Return (x, y) of the center of cell containing provided text 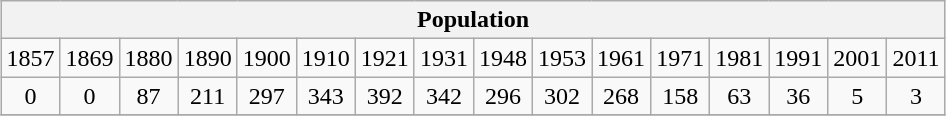
268 (622, 96)
1953 (562, 58)
211 (208, 96)
1869 (90, 58)
1981 (740, 58)
1921 (384, 58)
1931 (444, 58)
1948 (502, 58)
36 (798, 96)
1991 (798, 58)
1880 (148, 58)
158 (680, 96)
87 (148, 96)
1910 (326, 58)
1961 (622, 58)
1857 (30, 58)
296 (502, 96)
297 (266, 96)
1971 (680, 58)
1900 (266, 58)
5 (858, 96)
392 (384, 96)
63 (740, 96)
1890 (208, 58)
2001 (858, 58)
342 (444, 96)
2011 (916, 58)
Population (473, 20)
302 (562, 96)
3 (916, 96)
343 (326, 96)
